Determine the (x, y) coordinate at the center of the cell enclosing the given text.  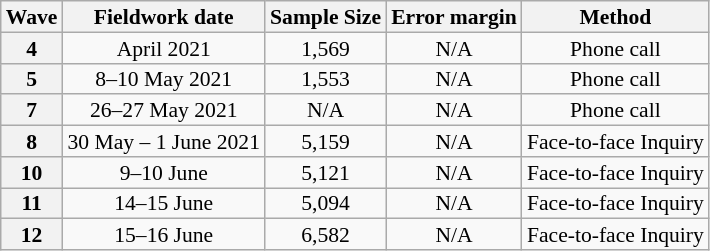
Sample Size (326, 16)
15–16 June (164, 234)
5,094 (326, 204)
5 (32, 78)
9–10 June (164, 172)
14–15 June (164, 204)
4 (32, 48)
10 (32, 172)
Method (616, 16)
26–27 May 2021 (164, 110)
1,553 (326, 78)
12 (32, 234)
5,159 (326, 142)
7 (32, 110)
Wave (32, 16)
8 (32, 142)
April 2021 (164, 48)
Error margin (454, 16)
30 May – 1 June 2021 (164, 142)
6,582 (326, 234)
1,569 (326, 48)
Fieldwork date (164, 16)
8–10 May 2021 (164, 78)
11 (32, 204)
5,121 (326, 172)
